Search for the cell housing the specified text and yield its [x, y] center coordinate. 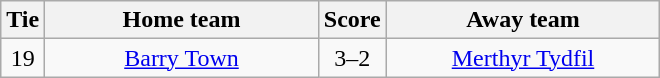
Score [352, 20]
3–2 [352, 58]
Away team [523, 20]
Tie [23, 20]
19 [23, 58]
Home team [182, 20]
Barry Town [182, 58]
Merthyr Tydfil [523, 58]
